Locate the cell with the specified text and output its [X, Y] center coordinate. 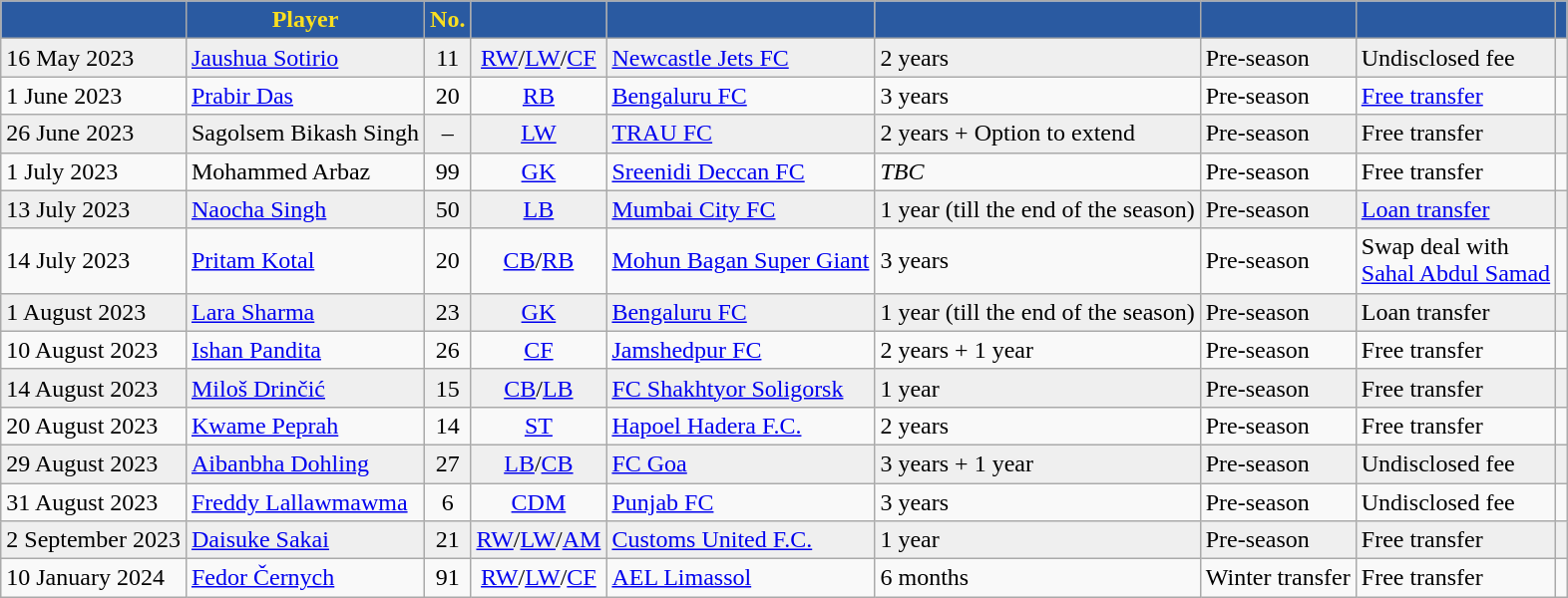
Sreenidi Deccan FC [740, 171]
RW/LW/AM [539, 540]
LB/CB [539, 463]
13 July 2023 [94, 209]
10 August 2023 [94, 350]
Mohun Bagan Super Giant [740, 261]
FC Shakhtyor Soligorsk [740, 388]
Winter transfer [1278, 578]
Sagolsem Bikash Singh [305, 134]
3 years + 1 year [1037, 463]
14 [448, 426]
Newcastle Jets FC [740, 58]
CB/RB [539, 261]
26 [448, 350]
26 June 2023 [94, 134]
11 [448, 58]
Pritam Kotal [305, 261]
1 July 2023 [94, 171]
6 months [1037, 578]
LB [539, 209]
14 July 2023 [94, 261]
20 August 2023 [94, 426]
1 August 2023 [94, 312]
TBC [1037, 171]
Jaushua Sotirio [305, 58]
LW [539, 134]
2 years + Option to extend [1037, 134]
RB [539, 96]
6 [448, 501]
CDM [539, 501]
TRAU FC [740, 134]
FC Goa [740, 463]
1 June 2023 [94, 96]
CB/LB [539, 388]
91 [448, 578]
10 January 2024 [94, 578]
Naocha Singh [305, 209]
Mumbai City FC [740, 209]
99 [448, 171]
14 August 2023 [94, 388]
Mohammed Arbaz [305, 171]
23 [448, 312]
– [448, 134]
2 September 2023 [94, 540]
Player [305, 20]
Ishan Pandita [305, 350]
Prabir Das [305, 96]
50 [448, 209]
No. [448, 20]
31 August 2023 [94, 501]
29 August 2023 [94, 463]
Kwame Peprah [305, 426]
Punjab FC [740, 501]
Fedor Černych [305, 578]
Lara Sharma [305, 312]
2 years + 1 year [1037, 350]
Miloš Drinčić [305, 388]
ST [539, 426]
Hapoel Hadera F.C. [740, 426]
Aibanbha Dohling [305, 463]
Freddy Lallawmawma [305, 501]
Customs United F.C. [740, 540]
Daisuke Sakai [305, 540]
CF [539, 350]
Jamshedpur FC [740, 350]
21 [448, 540]
16 May 2023 [94, 58]
AEL Limassol [740, 578]
Swap deal withSahal Abdul Samad [1455, 261]
15 [448, 388]
27 [448, 463]
